Pinpoint the cell where the given text exists, returning its (x, y) midpoint coordinate. 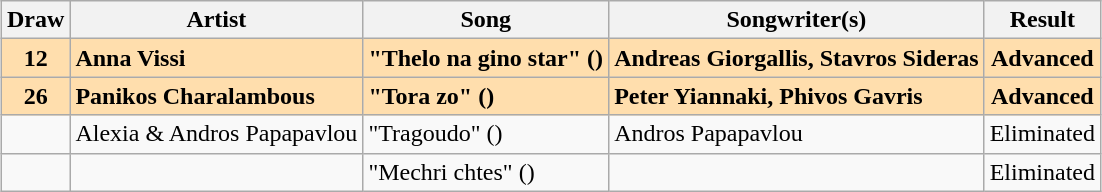
Song (486, 20)
26 (35, 96)
"Tragoudo" () (486, 134)
"Mechri chtes" () (486, 172)
Artist (216, 20)
Result (1042, 20)
Andros Papapavlou (797, 134)
Songwriter(s) (797, 20)
Peter Yiannaki, Phivos Gavris (797, 96)
"Thelo na gino star" () (486, 58)
Alexia & Andros Papapavlou (216, 134)
Draw (35, 20)
Andreas Giorgallis, Stavros Sideras (797, 58)
Anna Vissi (216, 58)
12 (35, 58)
Panikos Charalambous (216, 96)
"Tora zo" () (486, 96)
